Locate the cell with the specified text and output its [X, Y] center coordinate. 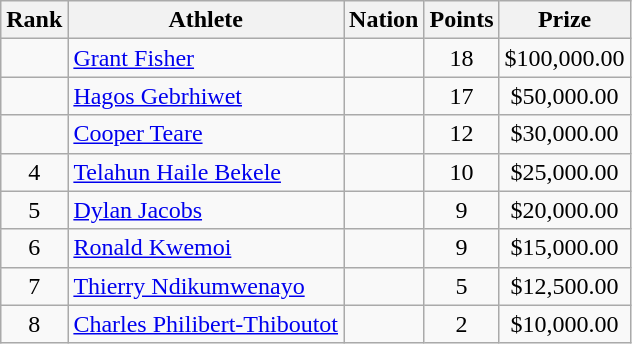
$20,000.00 [564, 210]
$50,000.00 [564, 96]
Prize [564, 20]
Hagos Gebrhiwet [206, 96]
$30,000.00 [564, 134]
Rank [34, 20]
Athlete [206, 20]
Charles Philibert-Thiboutot [206, 324]
$100,000.00 [564, 58]
Grant Fisher [206, 58]
Telahun Haile Bekele [206, 172]
$25,000.00 [564, 172]
Points [462, 20]
Nation [384, 20]
8 [34, 324]
6 [34, 248]
Cooper Teare [206, 134]
12 [462, 134]
7 [34, 286]
$10,000.00 [564, 324]
17 [462, 96]
10 [462, 172]
Dylan Jacobs [206, 210]
Thierry Ndikumwenayo [206, 286]
2 [462, 324]
4 [34, 172]
$12,500.00 [564, 286]
18 [462, 58]
$15,000.00 [564, 248]
Ronald Kwemoi [206, 248]
